Output the [X, Y] coordinate of the center of the cell containing the given text.  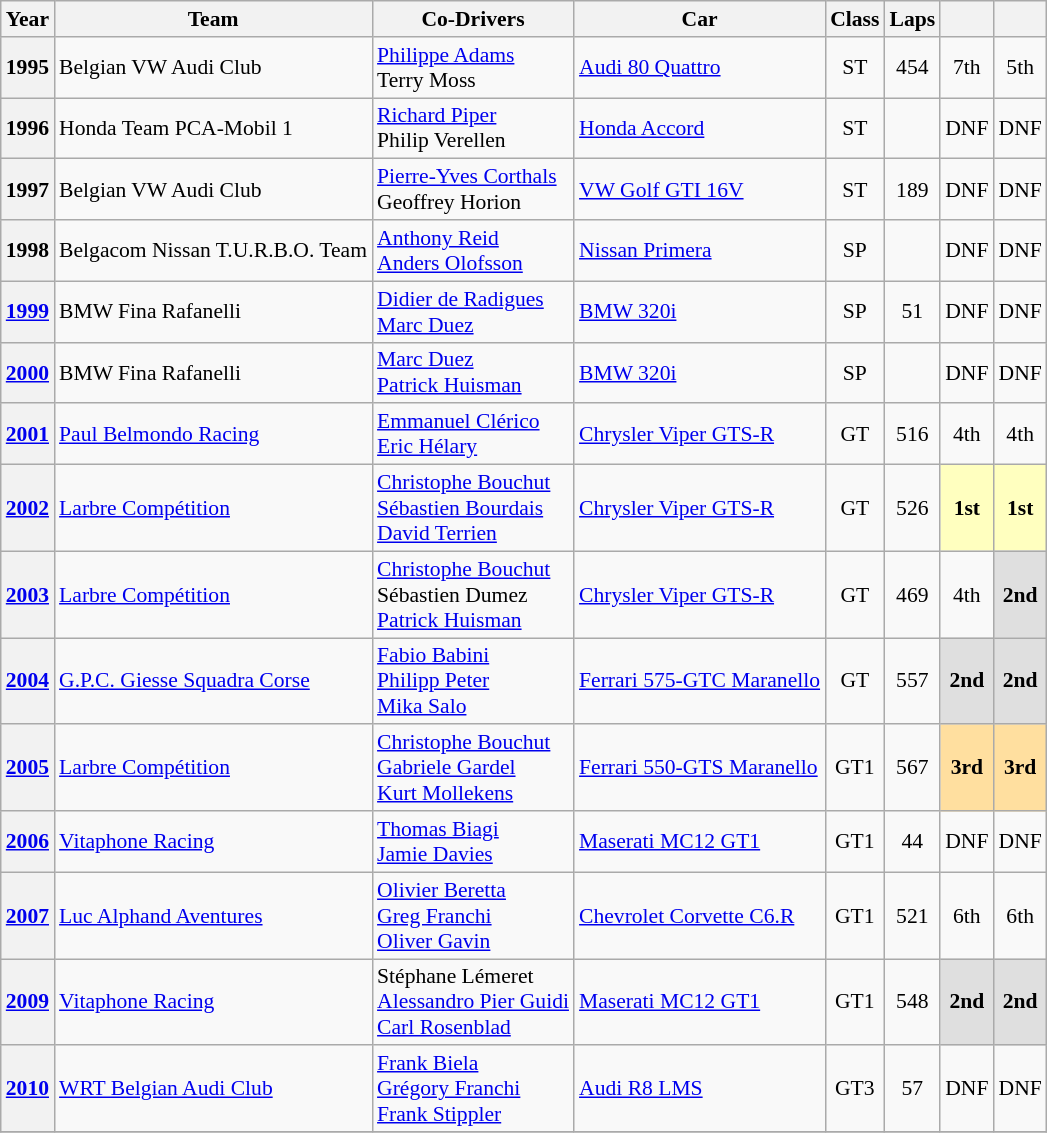
567 [912, 768]
Audi 80 Quattro [700, 68]
Audi R8 LMS [700, 1090]
548 [912, 1002]
Christophe Bouchut Gabriele Gardel Kurt Mollekens [473, 768]
Team [213, 19]
Richard Piper Philip Verellen [473, 128]
Nissan Primera [700, 250]
1996 [28, 128]
Christophe Bouchut Sébastien Dumez Patrick Huisman [473, 594]
2002 [28, 508]
526 [912, 508]
2005 [28, 768]
Philippe Adams Terry Moss [473, 68]
Car [700, 19]
51 [912, 312]
VW Golf GTI 16V [700, 190]
WRT Belgian Audi Club [213, 1090]
Stéphane Lémeret Alessandro Pier Guidi Carl Rosenblad [473, 1002]
Belgacom Nissan T.U.R.B.O. Team [213, 250]
1995 [28, 68]
Frank Biela Grégory Franchi Frank Stippler [473, 1090]
Fabio Babini Philipp Peter Mika Salo [473, 682]
2001 [28, 434]
557 [912, 682]
2009 [28, 1002]
Honda Accord [700, 128]
516 [912, 434]
Paul Belmondo Racing [213, 434]
454 [912, 68]
2004 [28, 682]
7th [966, 68]
GT3 [854, 1090]
Olivier Beretta Greg Franchi Oliver Gavin [473, 916]
Co-Drivers [473, 19]
Pierre-Yves Corthals Geoffrey Horion [473, 190]
Chevrolet Corvette C6.R [700, 916]
Christophe Bouchut Sébastien Bourdais David Terrien [473, 508]
Ferrari 550-GTS Maranello [700, 768]
G.P.C. Giesse Squadra Corse [213, 682]
1997 [28, 190]
Emmanuel Clérico Eric Hélary [473, 434]
Luc Alphand Aventures [213, 916]
Marc Duez Patrick Huisman [473, 372]
Honda Team PCA-Mobil 1 [213, 128]
2007 [28, 916]
5th [1020, 68]
Didier de Radigues Marc Duez [473, 312]
2003 [28, 594]
2010 [28, 1090]
Laps [912, 19]
Ferrari 575-GTC Maranello [700, 682]
1999 [28, 312]
Year [28, 19]
57 [912, 1090]
44 [912, 842]
521 [912, 916]
469 [912, 594]
189 [912, 190]
1998 [28, 250]
2006 [28, 842]
Thomas Biagi Jamie Davies [473, 842]
Class [854, 19]
2000 [28, 372]
Anthony Reid Anders Olofsson [473, 250]
